Pinpoint the cell where the given text exists, returning its (X, Y) midpoint coordinate. 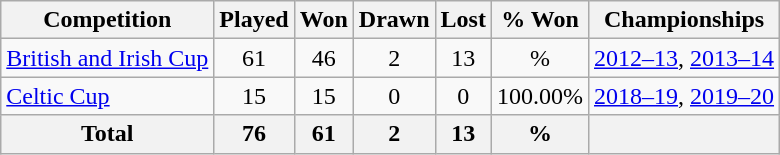
Drawn (394, 20)
% Won (540, 20)
76 (254, 134)
Won (324, 20)
Lost (463, 20)
100.00% (540, 96)
British and Irish Cup (108, 58)
Total (108, 134)
2012–13, 2013–14 (684, 58)
Celtic Cup (108, 96)
Competition (108, 20)
46 (324, 58)
Played (254, 20)
2018–19, 2019–20 (684, 96)
Championships (684, 20)
